Determine the (X, Y) coordinate at the center of the cell enclosing the given text.  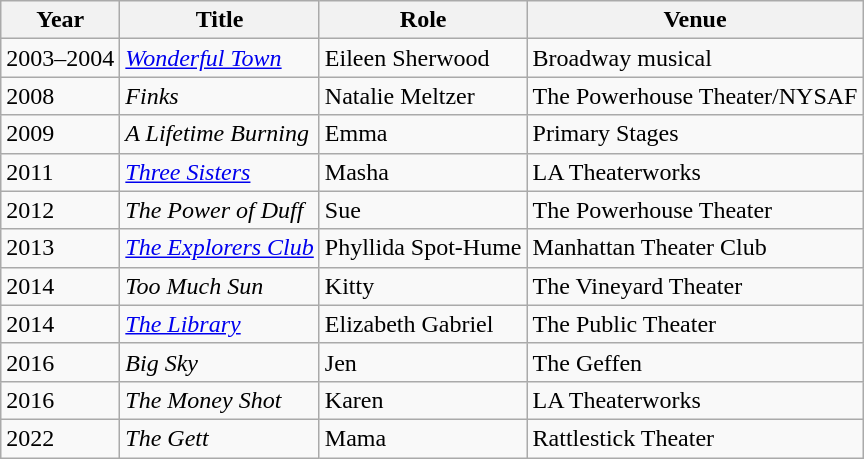
Natalie Meltzer (423, 96)
Masha (423, 172)
Broadway musical (695, 58)
2011 (60, 172)
Karen (423, 400)
A Lifetime Burning (220, 134)
The Money Shot (220, 400)
2008 (60, 96)
Eileen Sherwood (423, 58)
The Explorers Club (220, 248)
Mama (423, 438)
Sue (423, 210)
2012 (60, 210)
The Geffen (695, 362)
The Powerhouse Theater (695, 210)
Phyllida Spot-Hume (423, 248)
The Library (220, 324)
Wonderful Town (220, 58)
2022 (60, 438)
Role (423, 20)
Venue (695, 20)
Title (220, 20)
The Power of Duff (220, 210)
Primary Stages (695, 134)
Jen (423, 362)
The Public Theater (695, 324)
Emma (423, 134)
Elizabeth Gabriel (423, 324)
The Gett (220, 438)
The Vineyard Theater (695, 286)
Rattlestick Theater (695, 438)
2009 (60, 134)
Big Sky (220, 362)
Year (60, 20)
The Powerhouse Theater/NYSAF (695, 96)
Too Much Sun (220, 286)
Kitty (423, 286)
Manhattan Theater Club (695, 248)
Finks (220, 96)
2003–2004 (60, 58)
Three Sisters (220, 172)
2013 (60, 248)
